Pinpoint the cell where the given text exists, returning its [x, y] midpoint coordinate. 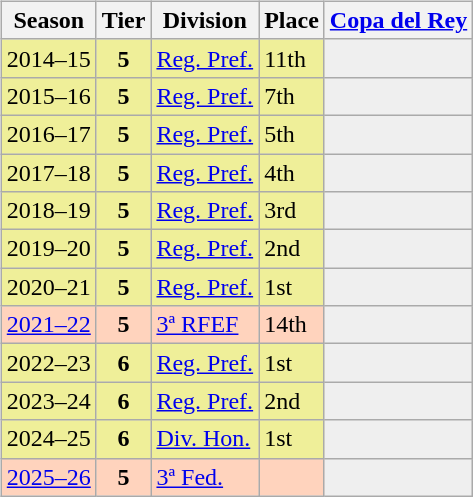
2023–24 [48, 401]
2024–25 [48, 439]
3rd [292, 211]
11th [292, 58]
2022–23 [48, 363]
Place [292, 20]
2016–17 [48, 134]
7th [292, 96]
3ª RFEF [205, 325]
Season [48, 20]
5th [292, 134]
Div. Hon. [205, 439]
Tier [124, 20]
2020–21 [48, 287]
2014–15 [48, 58]
2015–16 [48, 96]
14th [292, 325]
Division [205, 20]
2021–22 [48, 325]
3ª Fed. [205, 477]
4th [292, 173]
2018–19 [48, 211]
2019–20 [48, 249]
2025–26 [48, 477]
Copa del Rey [398, 20]
2017–18 [48, 173]
